Capture the cell that displays the provided text and extract its (x, y) central coordinate. 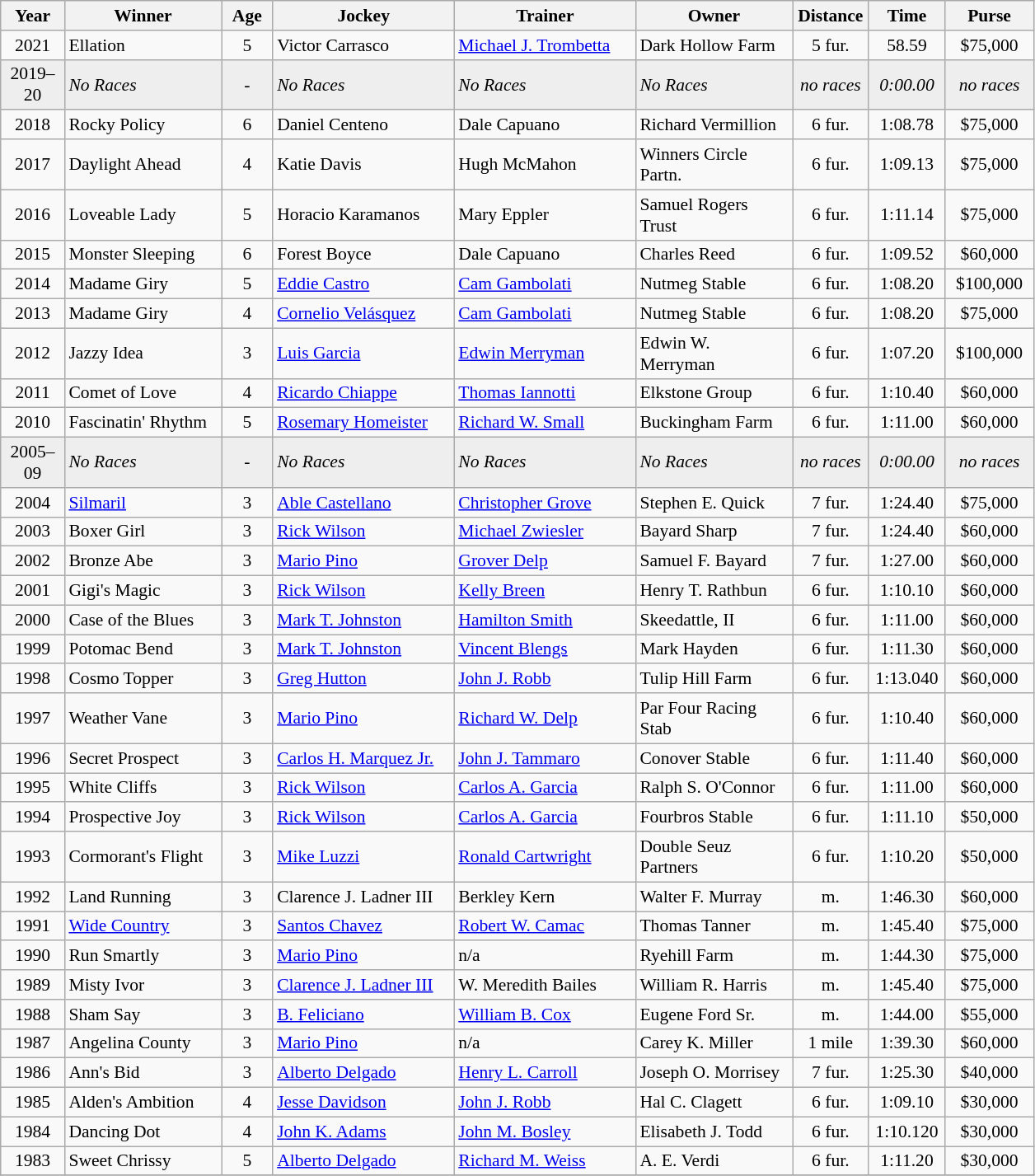
2004 (33, 503)
Grover Delp (545, 561)
2005–09 (33, 463)
Horacio Karamanos (363, 214)
1996 (33, 758)
Cormorant's Flight (143, 857)
2013 (33, 314)
Robert W. Camac (545, 926)
1990 (33, 956)
Daylight Ahead (143, 165)
1984 (33, 1131)
1:09.10 (906, 1103)
2015 (33, 255)
1:44.00 (906, 1014)
Bayard Sharp (714, 532)
1:10.120 (906, 1131)
1997 (33, 719)
Katie Davis (363, 165)
1999 (33, 649)
A. E. Verdi (714, 1161)
Bronze Abe (143, 561)
Jesse Davidson (363, 1103)
William B. Cox (545, 1014)
Skeedattle, II (714, 620)
Kelly Breen (545, 591)
Richard W. Delp (545, 719)
Michael J. Trombetta (545, 45)
Trainer (545, 16)
Rocky Policy (143, 125)
Potomac Bend (143, 649)
Hugh McMahon (545, 165)
Tulip Hill Farm (714, 679)
Christopher Grove (545, 503)
Thomas Iannotti (545, 393)
Gigi's Magic (143, 591)
2014 (33, 284)
Monster Sleeping (143, 255)
Cosmo Topper (143, 679)
$40,000 (990, 1073)
2016 (33, 214)
1983 (33, 1161)
John M. Bosley (545, 1131)
Ryehill Farm (714, 956)
1993 (33, 857)
Hal C. Clagett (714, 1103)
Edwin Merryman (545, 353)
1:11.30 (906, 649)
Boxer Girl (143, 532)
Richard M. Weiss (545, 1161)
Greg Hutton (363, 679)
Thomas Tanner (714, 926)
1:10.10 (906, 591)
Distance (831, 16)
1992 (33, 897)
Ellation (143, 45)
Owner (714, 16)
1:27.00 (906, 561)
1:44.30 (906, 956)
White Cliffs (143, 788)
Secret Prospect (143, 758)
Loveable Lady (143, 214)
Winners Circle Partn. (714, 165)
Year (33, 16)
Walter F. Murray (714, 897)
2019–20 (33, 84)
Charles Reed (714, 255)
Able Castellano (363, 503)
Time (906, 16)
1995 (33, 788)
2011 (33, 393)
1:46.30 (906, 897)
Ralph S. O'Connor (714, 788)
Age (247, 16)
Dancing Dot (143, 1131)
2003 (33, 532)
Buckingham Farm (714, 423)
1985 (33, 1103)
Joseph O. Morrisey (714, 1073)
Richard Vermillion (714, 125)
Jazzy Idea (143, 353)
1986 (33, 1073)
Jockey (363, 16)
Purse (990, 16)
W. Meredith Bailes (545, 985)
Sweet Chrissy (143, 1161)
1988 (33, 1014)
1:11.10 (906, 818)
1:39.30 (906, 1043)
Winner (143, 16)
Elisabeth J. Todd (714, 1131)
$55,000 (990, 1014)
Comet of Love (143, 393)
Hamilton Smith (545, 620)
58.59 (906, 45)
Eugene Ford Sr. (714, 1014)
Fourbros Stable (714, 818)
Mike Luzzi (363, 857)
2018 (33, 125)
2012 (33, 353)
Par Four Racing Stab (714, 719)
Weather Vane (143, 719)
1998 (33, 679)
1:11.40 (906, 758)
Santos Chavez (363, 926)
Mark Hayden (714, 649)
Cornelio Velásquez (363, 314)
Victor Carrasco (363, 45)
Misty Ivor (143, 985)
Run Smartly (143, 956)
1:09.52 (906, 255)
Case of the Blues (143, 620)
1994 (33, 818)
2000 (33, 620)
Henry L. Carroll (545, 1073)
2017 (33, 165)
Carlos H. Marquez Jr. (363, 758)
Angelina County (143, 1043)
1:11.14 (906, 214)
Edwin W. Merryman (714, 353)
Samuel F. Bayard (714, 561)
Land Running (143, 897)
Rosemary Homeister (363, 423)
Fascinatin' Rhythm (143, 423)
1:11.20 (906, 1161)
Alden's Ambition (143, 1103)
Samuel Rogers Trust (714, 214)
Vincent Blengs (545, 649)
Wide Country (143, 926)
Ricardo Chiappe (363, 393)
1:13.040 (906, 679)
Elkstone Group (714, 393)
Conover Stable (714, 758)
Double Seuz Partners (714, 857)
John J. Tammaro (545, 758)
1:25.30 (906, 1073)
Ronald Cartwright (545, 857)
Stephen E. Quick (714, 503)
2002 (33, 561)
1:09.13 (906, 165)
Eddie Castro (363, 284)
1987 (33, 1043)
Henry T. Rathbun (714, 591)
William R. Harris (714, 985)
Dark Hollow Farm (714, 45)
Prospective Joy (143, 818)
2010 (33, 423)
1 mile (831, 1043)
Luis Garcia (363, 353)
Sham Say (143, 1014)
1989 (33, 985)
Carey K. Miller (714, 1043)
John K. Adams (363, 1131)
2001 (33, 591)
Mary Eppler (545, 214)
1:07.20 (906, 353)
1991 (33, 926)
Richard W. Small (545, 423)
Berkley Kern (545, 897)
Michael Zwiesler (545, 532)
1:10.20 (906, 857)
2021 (33, 45)
1:08.78 (906, 125)
Ann's Bid (143, 1073)
5 fur. (831, 45)
Daniel Centeno (363, 125)
Forest Boyce (363, 255)
Silmaril (143, 503)
B. Feliciano (363, 1014)
